Output the (X, Y) coordinate of the center of the cell containing the given text.  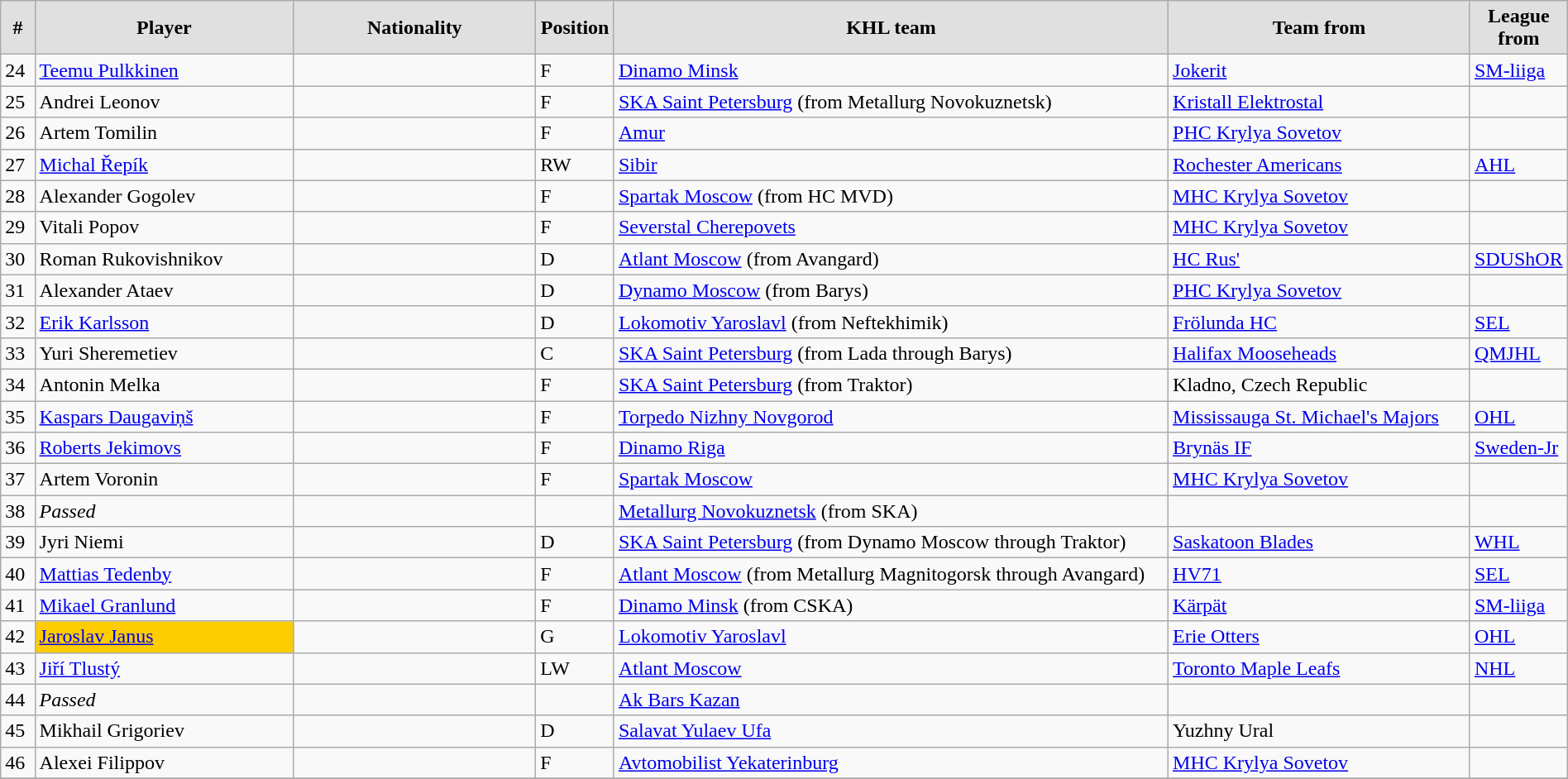
Kärpät (1320, 605)
Torpedo Nizhny Novgorod (891, 416)
37 (18, 480)
NHL (1518, 668)
Jaroslav Janus (164, 637)
Erik Karlsson (164, 322)
Artem Tomilin (164, 133)
SKA Saint Petersburg (from Traktor) (891, 385)
33 (18, 353)
Erie Otters (1320, 637)
39 (18, 542)
HV71 (1320, 574)
Avtomobilist Yekaterinburg (891, 762)
Mikael Granlund (164, 605)
KHL team (891, 28)
LW (576, 668)
Halifax Mooseheads (1320, 353)
Player (164, 28)
Severstal Cherepovets (891, 227)
Michal Řepík (164, 165)
44 (18, 700)
Salavat Yulaev Ufa (891, 731)
Sweden-Jr (1518, 448)
Jyri Niemi (164, 542)
29 (18, 227)
# (18, 28)
Jiří Tlustý (164, 668)
Teemu Pulkkinen (164, 70)
42 (18, 637)
Antonin Melka (164, 385)
QMJHL (1518, 353)
Dinamo Minsk (891, 70)
31 (18, 290)
35 (18, 416)
SDUShOR (1518, 259)
Roman Rukovishnikov (164, 259)
38 (18, 511)
Dinamo Riga (891, 448)
26 (18, 133)
45 (18, 731)
Vitali Popov (164, 227)
Dynamo Moscow (from Barys) (891, 290)
HC Rus' (1320, 259)
Saskatoon Blades (1320, 542)
Sibir (891, 165)
41 (18, 605)
34 (18, 385)
AHL (1518, 165)
Roberts Jekimovs (164, 448)
Toronto Maple Leafs (1320, 668)
40 (18, 574)
Lokomotiv Yaroslavl (from Neftekhimik) (891, 322)
Metallurg Novokuznetsk (from SKA) (891, 511)
Mississauga St. Michael's Majors (1320, 416)
C (576, 353)
Alexei Filippov (164, 762)
Alexander Ataev (164, 290)
Spartak Moscow (from HC MVD) (891, 196)
Yuri Sheremetiev (164, 353)
36 (18, 448)
43 (18, 668)
WHL (1518, 542)
Andrei Leonov (164, 102)
Yuzhny Ural (1320, 731)
27 (18, 165)
30 (18, 259)
24 (18, 70)
28 (18, 196)
SKA Saint Petersburg (from Lada through Barys) (891, 353)
Mattias Tedenby (164, 574)
Brynäs IF (1320, 448)
Amur (891, 133)
Mikhail Grigoriev (164, 731)
Dinamo Minsk (from CSKA) (891, 605)
Kaspars Daugaviņš (164, 416)
SKA Saint Petersburg (from Dynamo Moscow through Traktor) (891, 542)
Jokerit (1320, 70)
Alexander Gogolev (164, 196)
Rochester Americans (1320, 165)
G (576, 637)
RW (576, 165)
Spartak Moscow (891, 480)
League from (1518, 28)
Kladno, Czech Republic (1320, 385)
Team from (1320, 28)
Frölunda HC (1320, 322)
Lokomotiv Yaroslavl (891, 637)
Nationality (415, 28)
Atlant Moscow (from Avangard) (891, 259)
SKA Saint Petersburg (from Metallurg Novokuznetsk) (891, 102)
Artem Voronin (164, 480)
25 (18, 102)
Atlant Moscow (891, 668)
32 (18, 322)
Kristall Elektrostal (1320, 102)
Ak Bars Kazan (891, 700)
Atlant Moscow (from Metallurg Magnitogorsk through Avangard) (891, 574)
46 (18, 762)
Position (576, 28)
